Identify which cell holds the provided text, then report its [X, Y] central coordinate. 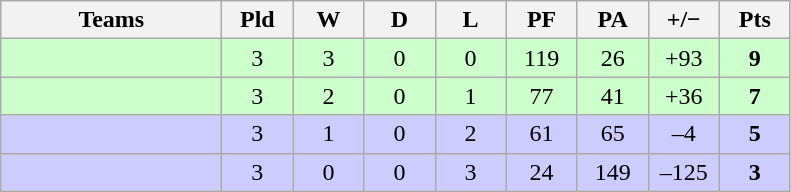
–125 [684, 172]
+/− [684, 20]
41 [612, 96]
+93 [684, 58]
149 [612, 172]
L [470, 20]
24 [542, 172]
PF [542, 20]
119 [542, 58]
W [328, 20]
Pts [754, 20]
D [400, 20]
65 [612, 134]
PA [612, 20]
–4 [684, 134]
5 [754, 134]
+36 [684, 96]
Teams [112, 20]
9 [754, 58]
26 [612, 58]
77 [542, 96]
7 [754, 96]
Pld [258, 20]
61 [542, 134]
